Pinpoint the cell where the given text exists, returning its (X, Y) midpoint coordinate. 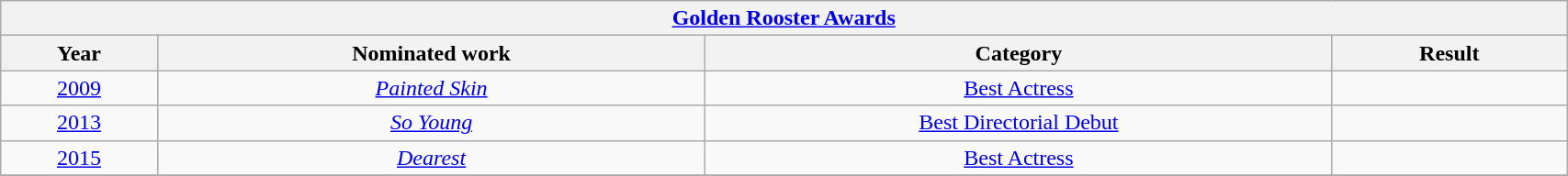
Golden Rooster Awards (784, 18)
Nominated work (432, 53)
Dearest (432, 158)
Category (1019, 53)
2015 (79, 158)
2009 (79, 88)
So Young (432, 123)
Year (79, 53)
Painted Skin (432, 88)
Result (1450, 53)
Best Directorial Debut (1019, 123)
2013 (79, 123)
